Locate the cell with the specified text and output its [x, y] center coordinate. 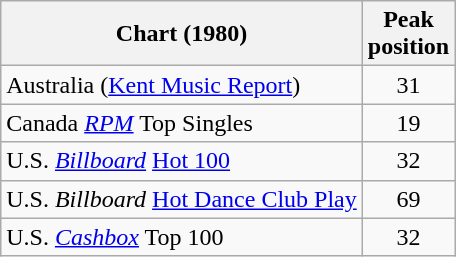
U.S. Cashbox Top 100 [182, 237]
19 [408, 123]
Peakposition [408, 34]
69 [408, 199]
U.S. Billboard Hot Dance Club Play [182, 199]
Canada RPM Top Singles [182, 123]
U.S. Billboard Hot 100 [182, 161]
31 [408, 85]
Chart (1980) [182, 34]
Australia (Kent Music Report) [182, 85]
